Search for the cell housing the specified text and yield its [x, y] center coordinate. 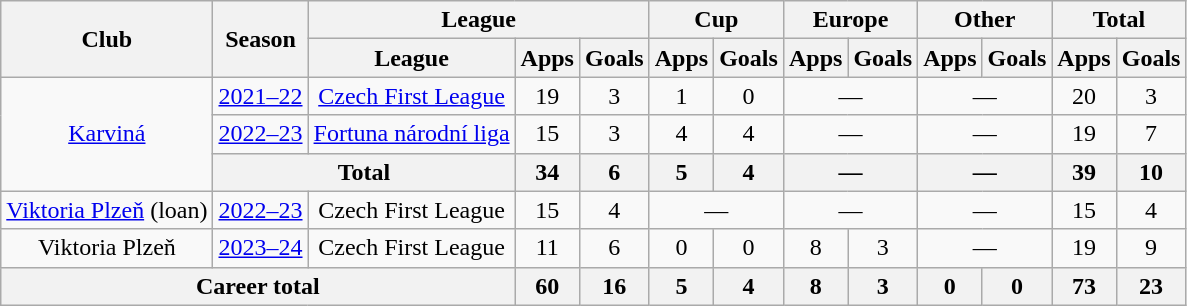
11 [547, 248]
7 [1151, 134]
2023–24 [260, 248]
60 [547, 286]
Other [985, 20]
Season [260, 39]
9 [1151, 248]
39 [1084, 172]
Europe [850, 20]
73 [1084, 286]
23 [1151, 286]
16 [614, 286]
34 [547, 172]
Viktoria Plzeň [107, 248]
Fortuna národní liga [412, 134]
Karviná [107, 134]
1 [681, 96]
10 [1151, 172]
Cup [716, 20]
Viktoria Plzeň (loan) [107, 210]
20 [1084, 96]
Club [107, 39]
Career total [258, 286]
2021–22 [260, 96]
